Search for the cell housing the specified text and yield its [x, y] center coordinate. 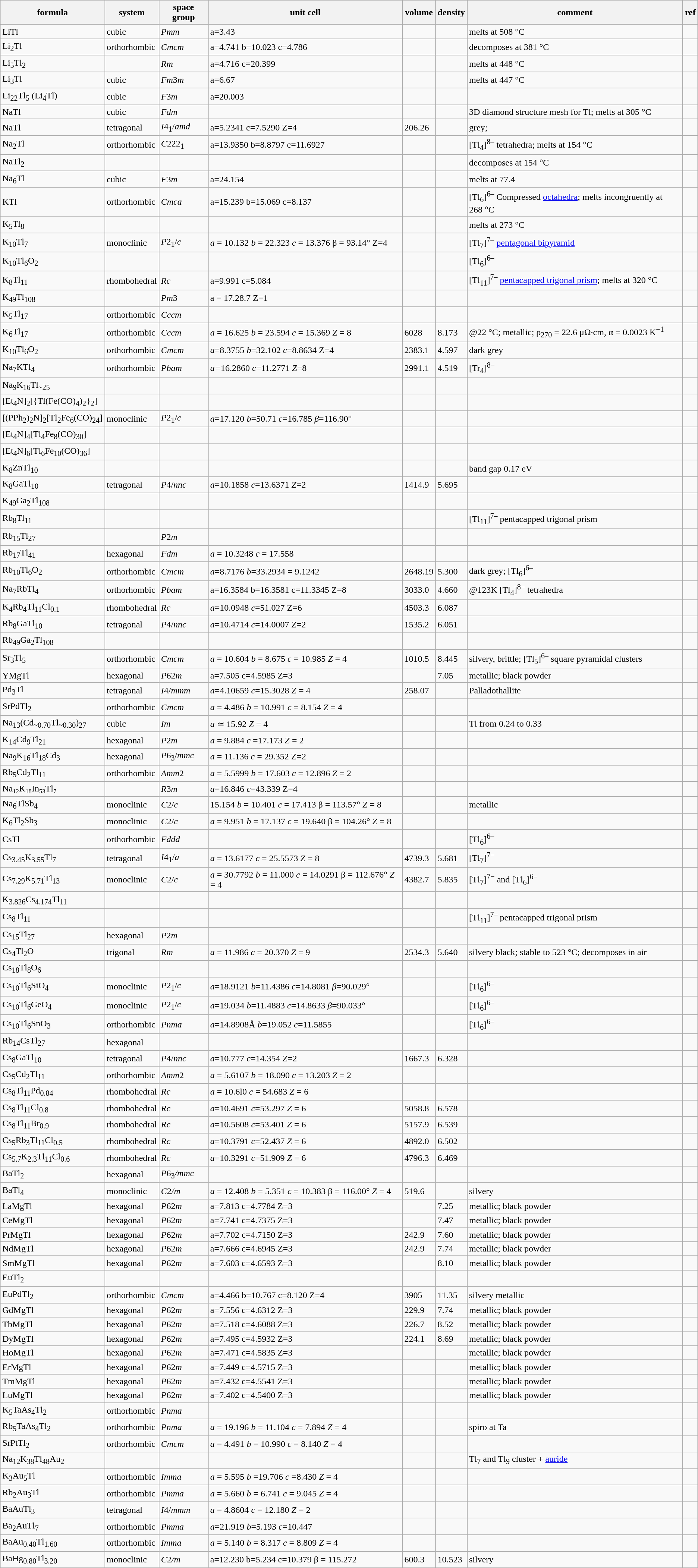
SmMgTl [53, 1263]
a = 10.3248 c = 17.558 [305, 553]
Cs18Tl8O6 [53, 969]
PrMgTl [53, 1235]
5.835 [451, 880]
a=7.518 c=4.6088 Z=3 [305, 1325]
Na7RbTl4 [53, 591]
Na12K38Tl48Au2 [53, 1460]
a = 30.7792 b = 11.000 c = 14.0291 β = 112.676° Z = 4 [305, 880]
formula [53, 13]
8.69 [451, 1339]
K49Tl108 [53, 298]
a = 9.884 c =17.173 Z = 2 [305, 740]
Cs5Cd2Tl11 [53, 1075]
5.300 [451, 571]
[Et4N]4[Tl4Fe8(CO)30] [53, 435]
band gap 0.17 eV [575, 468]
Pm3 [183, 298]
Rb14CsTl27 [53, 1042]
a=7.603 c=4.6593 Z=3 [305, 1263]
a ≃ 15.92 Z = 4 [305, 724]
decomposes at 381 °C [575, 47]
a = 16.625 b = 23.594 c = 15.369 Z = 8 [305, 333]
a=7.505 c=4.5985 Z=3 [305, 675]
8.173 [451, 333]
206.26 [419, 127]
a = 9.951 b = 17.137 c = 19.640 β = 104.26° Z = 8 [305, 821]
Na6Tl [53, 179]
a=7.741 c=4.7375 Z=3 [305, 1221]
a=7.556 c=4.6312 Z=3 [305, 1310]
a=4.716 c=20.399 [305, 63]
a = 5.660 b = 6.741 c = 9.045 Z = 4 [305, 1493]
3033.0 [419, 591]
KTl [53, 202]
R3m [183, 790]
a=12.230 b=5.234 c=10.379 β = 115.272 [305, 1559]
a = 13.6177 c = 25.5573 Z = 8 [305, 858]
Cs10Tl6SnO3 [53, 1024]
Na13(Cd~0.70Tl~0.30)27 [53, 724]
[Et4N]6[Tl6Fe10(CO)36] [53, 452]
[Tl6]6– Compressed octahedra; melts incongruently at 268 °C [575, 202]
SrPdTl2 [53, 707]
[Tl7]7− [575, 858]
a=7.402 c=4.5400 Z=3 [305, 1395]
6.087 [451, 608]
6.051 [451, 624]
YMgTl [53, 675]
a=20.003 [305, 97]
a=7.471 c=4.5835 Z=3 [305, 1353]
4892.0 [419, 1141]
Fddd [183, 840]
a=10.1858 c=13.6371 Z=2 [305, 485]
6.578 [451, 1108]
Cs7.29K5.71Tl13 [53, 880]
Li22Tl5 (Li4Tl) [53, 97]
Li3Tl [53, 80]
K5Tl8 [53, 225]
Tl from 0.24 to 0.33 [575, 724]
5058.8 [419, 1108]
K4Rb4Tl11Cl0.1 [53, 608]
8.52 [451, 1325]
a=6.67 [305, 80]
a=24.154 [305, 179]
Sr3Tl5 [53, 659]
a = 4.491 b = 10.990 c = 8.140 Z = 4 [305, 1444]
1010.5 [419, 659]
melts at 508 °C [575, 32]
258.07 [419, 690]
Cs3.45K3.55Tl7 [53, 858]
space group [183, 13]
Rb10Tl6O2 [53, 571]
a=7.666 c=4.6945 Z=3 [305, 1249]
comment [575, 13]
a = 5.595 b =19.706 c =8.430 Z = 4 [305, 1477]
a=7.449 c=4.5715 Z=3 [305, 1367]
a=13.9350 b=8.8797 c=11.6927 [305, 145]
Li5Tl2 [53, 63]
Cs8Tl11Cl0.8 [53, 1108]
a=5.2341 c=7.5290 Z=4 [305, 127]
a = 4.8604 c = 12.180 Z = 2 [305, 1510]
dark grey [575, 350]
trigonal [132, 952]
a = 4.486 b = 10.991 c = 8.154 Z = 4 [305, 707]
a=4.741 b=10.023 c=4.786 [305, 47]
Pmm [183, 32]
8.10 [451, 1263]
K5Tl17 [53, 315]
[Tl11]7– pentacapped trigonal prism; melts at 320 °C [575, 280]
Na2Tl [53, 145]
a=8.7176 b=33.2934 = 9.1242 [305, 571]
a = 10.604 b = 8.675 c = 10.985 Z = 4 [305, 659]
a=10.0948 c=51.027 Z=6 [305, 608]
HoMgTl [53, 1353]
Li2Tl [53, 47]
BaAuTl3 [53, 1510]
silvery black; stable to 523 °C; decomposes in air [575, 952]
10.523 [451, 1559]
Im [183, 724]
[Tl7]7− and [Tl6]6– [575, 880]
a = 11.986 c = 20.370 Z = 9 [305, 952]
Cs15Tl27 [53, 936]
TmMgTl [53, 1381]
600.3 [419, 1559]
TbMgTl [53, 1325]
6.502 [451, 1141]
decomposes at 154 °C [575, 163]
8.445 [451, 659]
CsTl [53, 840]
CeMgTl [53, 1221]
4.519 [451, 368]
a=10.777 c=14.354 Z=2 [305, 1059]
LaMgTl [53, 1206]
a = 17.28.7 Z=1 [305, 298]
K6Tl2Sb3 [53, 821]
1535.2 [419, 624]
a=10.3791 c=52.437 Z = 6 [305, 1141]
a=7.702 c=4.7150 Z=3 [305, 1235]
a=19.034 b=11.4883 c=14.8633 β=90.033° [305, 1006]
Cs10Tl6GeO4 [53, 1006]
@22 °C; metallic; ρ270 = 22.6 μΩ·cm, α = 0.0023 K−1 [575, 333]
Pd3Tl [53, 690]
4503.3 [419, 608]
7.05 [451, 675]
GdMgTl [53, 1310]
grey; [575, 127]
5.695 [451, 485]
Rb15Tl27 [53, 537]
Na12K18In53Tl7 [53, 790]
[Et4N]2[{Tl(Fe(CO)4)2}2] [53, 402]
a=17.120 b=50.71 c=16.785 β=116.90° [305, 419]
224.1 [419, 1339]
5.681 [451, 858]
density [451, 13]
EuTl2 [53, 1278]
BaHg0.80Tl3.20 [53, 1559]
a=7.432 c=4.5541 Z=3 [305, 1381]
K6Tl17 [53, 333]
silvery, brittle; [Tl5]6– square pyramidal clusters [575, 659]
melts at 273 °C [575, 225]
Fm3m [183, 80]
a=16.3584 b=16.3581 c=11.3345 Z=8 [305, 591]
4796.3 [419, 1158]
a = 5.6107 b = 18.090 c = 13.203 Z = 2 [305, 1075]
2648.19 [419, 571]
a = 10.6l0 c = 54.683 Z = 6 [305, 1092]
a=10.3291 c=51.909 Z = 6 [305, 1158]
6.539 [451, 1125]
a = 10.132 b = 22.323 c = 13.376 β = 93.14° Z=4 [305, 242]
a=18.9121 b=11.4386 c=14.8081 β=90.029° [305, 986]
2383.1 [419, 350]
Na7KTl4 [53, 368]
Na9K16Tl18Cd3 [53, 757]
Cmca [183, 202]
3D diamond structure mesh for Tl; melts at 305 °C [575, 112]
4739.3 [419, 858]
Ba2AuTl7 [53, 1526]
Cs8Tl11Pd0.84 [53, 1092]
EuPdTl2 [53, 1295]
metallic [575, 805]
a=10.5608 c=53.401 Z = 6 [305, 1125]
a=16.2860 c=11.2771 Z=8 [305, 368]
DyMgTl [53, 1339]
11.35 [451, 1295]
a=16.846 c=43.339 Z=4 [305, 790]
a=8.3755 b=32.102 c=8.8634 Z=4 [305, 350]
Cs5Rb3Tl11Cl0.5 [53, 1141]
a = 11.136 c = 29.352 Z=2 [305, 757]
Rb49Ga2Tl108 [53, 641]
[(PPh2)2N]2[Tl2Fe6(CO)24] [53, 419]
a = 5.140 b = 8.317 c = 8.809 Z = 4 [305, 1543]
a=14.8908Å b=19.052 c=11.5855 [305, 1024]
4382.7 [419, 880]
NdMgTl [53, 1249]
a=7.813 c=4.7784 Z=3 [305, 1206]
Rb5TaAs4Tl2 [53, 1427]
5.640 [451, 952]
a=3.43 [305, 32]
7.47 [451, 1221]
spiro at Ta [575, 1427]
Rb2Au3Tl [53, 1493]
LuMgTl [53, 1395]
K14Cd9Tl21 [53, 740]
Tl7 and Tl9 cluster + auride [575, 1460]
a=10.4714 c=14.0007 Z=2 [305, 624]
I41/amd [183, 127]
unit cell [305, 13]
2991.1 [419, 368]
Cs8Tl11 [53, 918]
15.154 b = 10.401 c = 17.413 β = 113.57° Z = 8 [305, 805]
4.597 [451, 350]
ErMgTl [53, 1367]
BaTl4 [53, 1191]
@123K [Tl4]8− tetrahedra [575, 591]
volume [419, 13]
6028 [419, 333]
Na9K16Tl~25 [53, 386]
SrPtTl2 [53, 1444]
229.9 [419, 1310]
BaAu0.40Tl1.60 [53, 1543]
Rb17Tl41 [53, 553]
1414.9 [419, 485]
Rb8GaTl10 [53, 624]
a=15.239 b=15.069 c=8.137 [305, 202]
K8ZnTl10 [53, 468]
K5TaAs4Tl2 [53, 1411]
3905 [419, 1295]
1667.3 [419, 1059]
226.7 [419, 1325]
7.25 [451, 1206]
a=4.466 b=10.767 c=8.120 Z=4 [305, 1295]
7.60 [451, 1235]
a = 12.408 b = 5.351 c = 10.383 β = 116.00° Z = 4 [305, 1191]
Rb5Cd2Tl11 [53, 773]
silvery metallic [575, 1295]
519.6 [419, 1191]
dark grey; [Tl6]6– [575, 571]
NaTl2 [53, 163]
a=10.4691 c=53.297 Z = 6 [305, 1108]
a=9.991 c=5.084 [305, 280]
melts at 448 °C [575, 63]
K10Tl7 [53, 242]
K3Au5Tl [53, 1477]
Na6TlSb4 [53, 805]
Cs5.7K2.3Tl11Cl0.6 [53, 1158]
LiTl [53, 32]
a=21.919 b=5.193 c=10.447 [305, 1526]
6.328 [451, 1059]
a = 5.5999 b = 17.603 c = 12.896 Z = 2 [305, 773]
K49Ga2Tl108 [53, 501]
Rb8Tl11 [53, 519]
a=7.495 c=4.5932 Z=3 [305, 1339]
melts at 447 °C [575, 80]
2534.3 [419, 952]
K3.826Cs4.174Tl11 [53, 900]
a = 19.196 b = 11.104 c = 7.894 Z = 4 [305, 1427]
[Tr4]8− [575, 368]
Cs10Tl6SiO4 [53, 986]
K8Tl11 [53, 280]
system [132, 13]
Cs8Tl11Br0.9 [53, 1125]
I41/a [183, 858]
BaTl2 [53, 1174]
C2221 [183, 145]
ref [690, 13]
K8GaTl10 [53, 485]
a=4.10659 c=15.3028 Z = 4 [305, 690]
6.469 [451, 1158]
Cs4Tl2O [53, 952]
Palladothallite [575, 690]
[Tl4]8– tetrahedra; melts at 154 °C [575, 145]
melts at 77.4 [575, 179]
4.660 [451, 591]
[Tl7]7– pentagonal bipyramid [575, 242]
Cs8GaTl10 [53, 1059]
5157.9 [419, 1125]
